Return the [x, y] coordinate for the center point of the cell that contains the specified text.  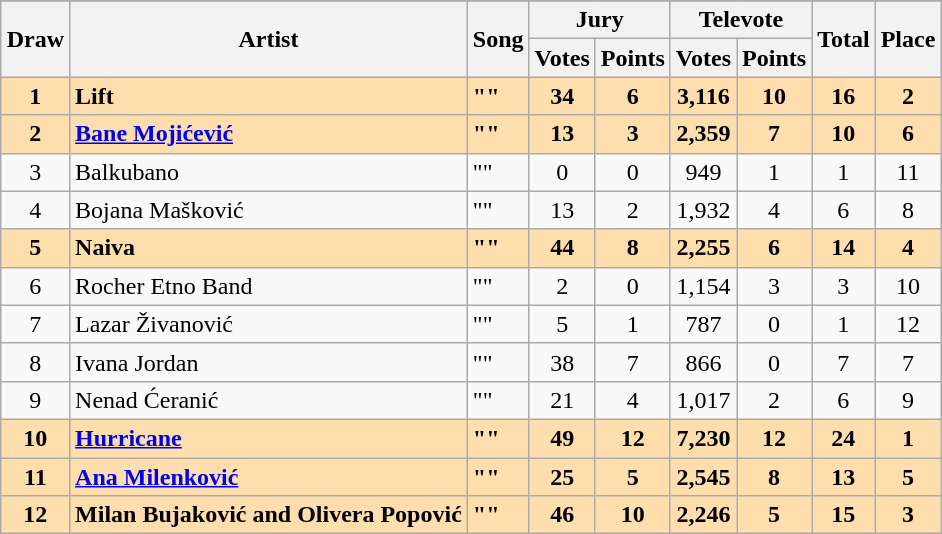
7,230 [703, 438]
Lift [269, 96]
Artist [269, 39]
2,255 [703, 248]
Jury [600, 20]
24 [844, 438]
16 [844, 96]
Bojana Mašković [269, 210]
2,359 [703, 134]
Balkubano [269, 172]
2,545 [703, 477]
44 [562, 248]
Hurricane [269, 438]
787 [703, 324]
Lazar Živanović [269, 324]
49 [562, 438]
Ivana Jordan [269, 362]
14 [844, 248]
Draw [35, 39]
Naiva [269, 248]
Televote [740, 20]
34 [562, 96]
46 [562, 515]
Nenad Ćeranić [269, 400]
Milan Bujaković and Olivera Popović [269, 515]
Place [908, 39]
3,116 [703, 96]
Rocher Etno Band [269, 286]
866 [703, 362]
21 [562, 400]
Ana Milenković [269, 477]
Song [498, 39]
25 [562, 477]
38 [562, 362]
1,154 [703, 286]
1,932 [703, 210]
15 [844, 515]
949 [703, 172]
Total [844, 39]
Bane Mojićević [269, 134]
2,246 [703, 515]
1,017 [703, 400]
